Scan for the cell matching the given text and deliver its [x, y] coordinate at center. 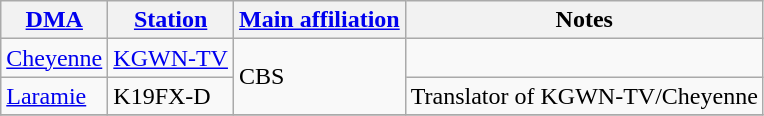
Cheyenne [54, 58]
Laramie [54, 96]
Main affiliation [319, 20]
CBS [319, 77]
DMA [54, 20]
Station [171, 20]
K19FX-D [171, 96]
KGWN-TV [171, 58]
Translator of KGWN-TV/Cheyenne [584, 96]
Notes [584, 20]
